From the cell containing the given text, extract its center point as [X, Y] coordinate. 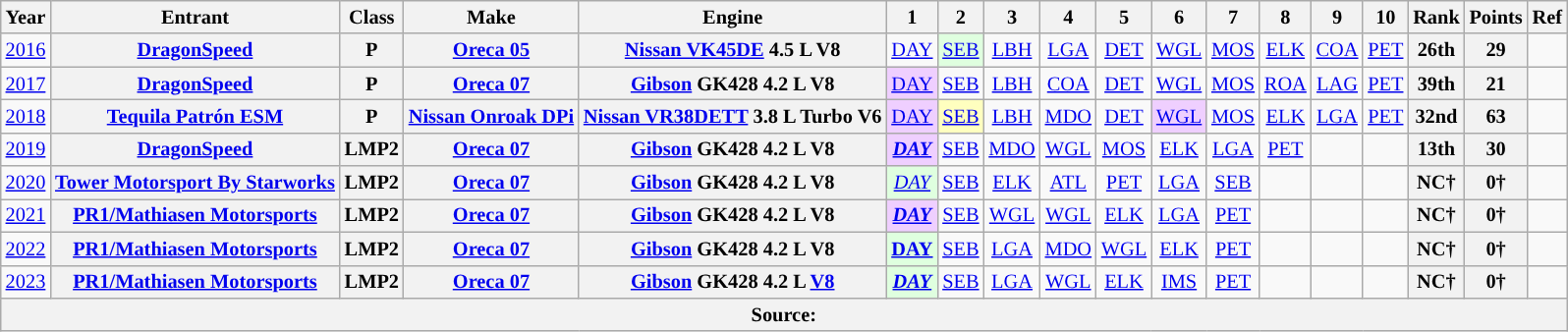
Engine [733, 17]
10 [1385, 17]
Entrant [195, 17]
2020 [26, 183]
4 [1069, 17]
Nissan VK45DE 4.5 L V8 [733, 50]
2016 [26, 50]
LAG [1338, 83]
Make [491, 17]
1 [912, 17]
8 [1285, 17]
9 [1338, 17]
5 [1124, 17]
Source: [784, 314]
ROA [1285, 83]
Year [26, 17]
Points [1496, 17]
2022 [26, 249]
6 [1179, 17]
7 [1233, 17]
2021 [26, 215]
32nd [1436, 116]
29 [1496, 50]
3 [1012, 17]
Class [371, 17]
13th [1436, 149]
26th [1436, 50]
2019 [26, 149]
2017 [26, 83]
2 [961, 17]
30 [1496, 149]
2018 [26, 116]
21 [1496, 83]
63 [1496, 116]
Tower Motorsport By Starworks [195, 183]
ATL [1069, 183]
Ref [1547, 17]
2023 [26, 282]
Oreca 05 [491, 50]
Nissan Onroak DPi [491, 116]
39th [1436, 83]
Nissan VR38DETT 3.8 L Turbo V6 [733, 116]
IMS [1179, 282]
Tequila Patrón ESM [195, 116]
Rank [1436, 17]
